Output the (X, Y) coordinate of the center of the cell containing the given text.  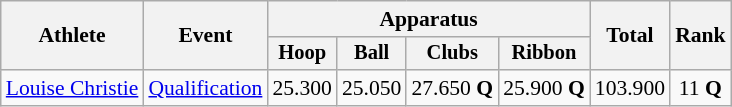
103.900 (630, 88)
25.900 Q (544, 88)
Hoop (302, 54)
11 Q (700, 88)
25.050 (372, 88)
27.650 Q (452, 88)
Qualification (205, 88)
Total (630, 36)
Ribbon (544, 54)
Ball (372, 54)
Clubs (452, 54)
Rank (700, 36)
Louise Christie (72, 88)
Athlete (72, 36)
Apparatus (428, 19)
Event (205, 36)
25.300 (302, 88)
